Provide the (X, Y) coordinate of the cell's center where the given text is located.  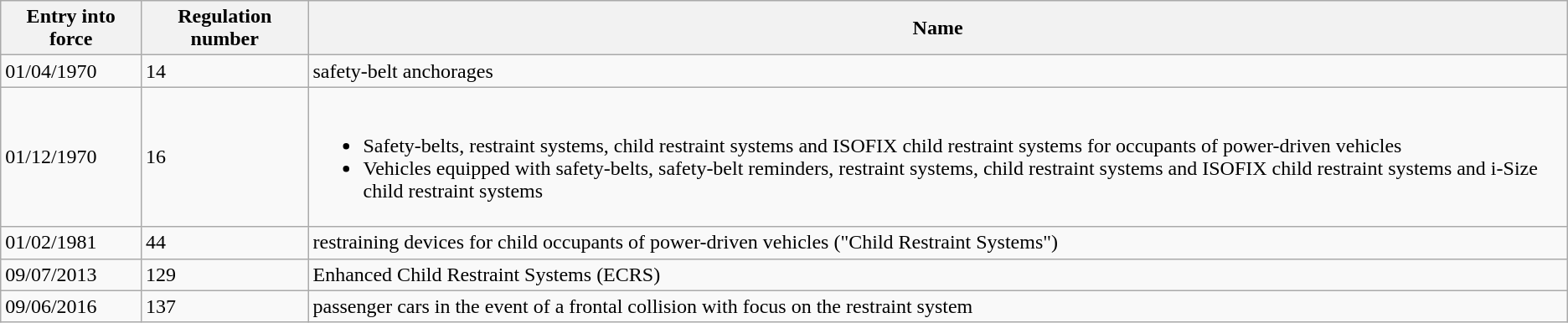
129 (224, 274)
Regulation number (224, 28)
16 (224, 157)
01/04/1970 (71, 71)
14 (224, 71)
Entry into force (71, 28)
09/06/2016 (71, 306)
passenger cars in the event of a frontal collision with focus on the restraint system (938, 306)
safety-belt anchorages (938, 71)
44 (224, 243)
Name (938, 28)
01/02/1981 (71, 243)
09/07/2013 (71, 274)
restraining devices for child occupants of power-driven vehicles ("Child Restraint Systems") (938, 243)
Enhanced Child Restraint Systems (ECRS) (938, 274)
01/12/1970 (71, 157)
137 (224, 306)
